Return the [X, Y] coordinate for the center point of the cell that contains the specified text.  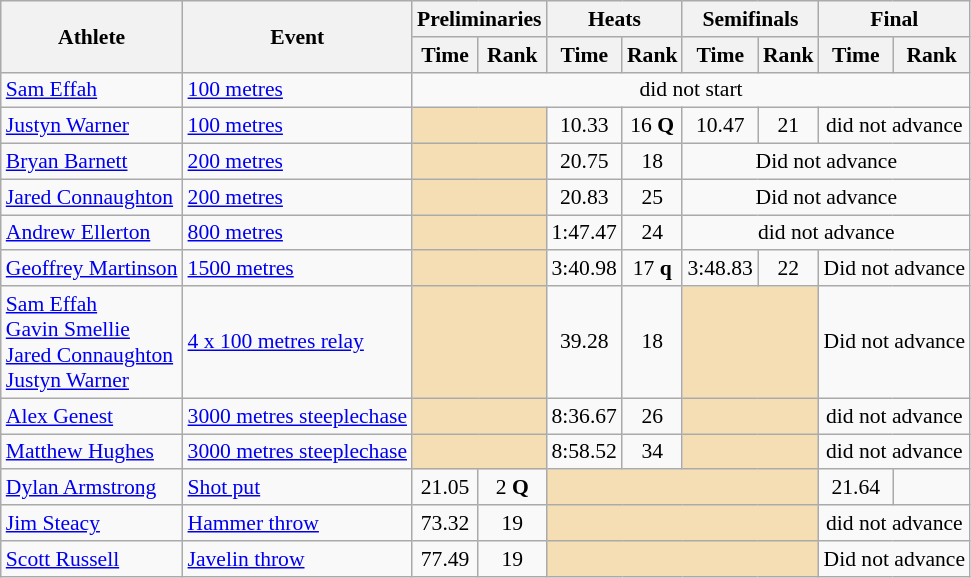
34 [652, 452]
Sam EffahGavin SmellieJared ConnaughtonJustyn Warner [92, 342]
3:48.83 [720, 269]
1500 metres [298, 269]
22 [788, 269]
1:47.47 [584, 233]
Andrew Ellerton [92, 233]
20.83 [584, 197]
Final [895, 19]
2 Q [512, 488]
16 Q [652, 126]
10.47 [720, 126]
Shot put [298, 488]
4 x 100 metres relay [298, 342]
Bryan Barnett [92, 162]
26 [652, 416]
25 [652, 197]
21 [788, 126]
Geoffrey Martinson [92, 269]
Jim Steacy [92, 523]
Sam Effah [92, 90]
24 [652, 233]
Jared Connaughton [92, 197]
Dylan Armstrong [92, 488]
73.32 [445, 523]
20.75 [584, 162]
Preliminaries [479, 19]
Athlete [92, 36]
Justyn Warner [92, 126]
3:40.98 [584, 269]
Semifinals [750, 19]
Javelin throw [298, 559]
Hammer throw [298, 523]
39.28 [584, 342]
21.05 [445, 488]
Alex Genest [92, 416]
Matthew Hughes [92, 452]
8:58.52 [584, 452]
did not start [691, 90]
Event [298, 36]
21.64 [856, 488]
Scott Russell [92, 559]
17 q [652, 269]
8:36.67 [584, 416]
77.49 [445, 559]
800 metres [298, 233]
Heats [614, 19]
10.33 [584, 126]
